Locate the cell with the specified text and output its (x, y) center coordinate. 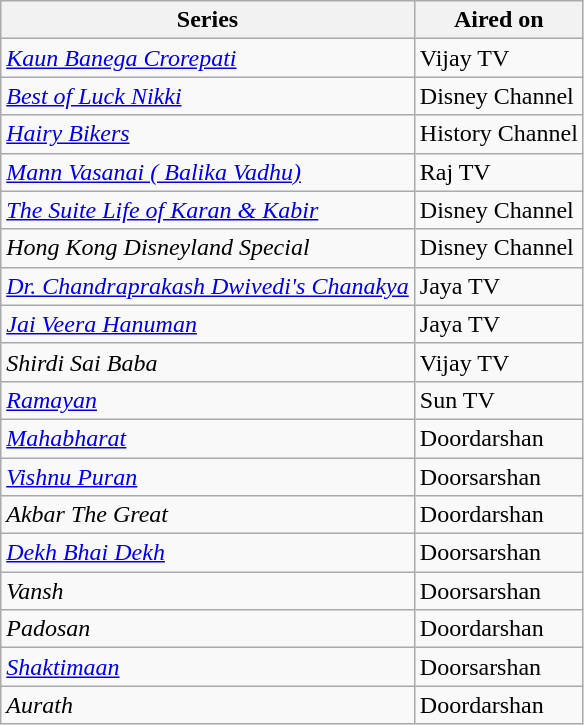
Ramayan (208, 400)
History Channel (498, 134)
The Suite Life of Karan & Kabir (208, 210)
Vansh (208, 591)
Padosan (208, 629)
Jai Veera Hanuman (208, 324)
Raj TV (498, 172)
Shirdi Sai Baba (208, 362)
Aired on (498, 20)
Best of Luck Nikki (208, 96)
Dekh Bhai Dekh (208, 553)
Series (208, 20)
Sun TV (498, 400)
Mahabharat (208, 438)
Hong Kong Disneyland Special (208, 248)
Shaktimaan (208, 667)
Akbar The Great (208, 515)
Vishnu Puran (208, 477)
Aurath (208, 705)
Mann Vasanai ( Balika Vadhu) (208, 172)
Kaun Banega Crorepati (208, 58)
Hairy Bikers (208, 134)
Dr. Chandraprakash Dwivedi's Chanakya (208, 286)
